Scan for the cell matching the given text and deliver its (X, Y) coordinate at center. 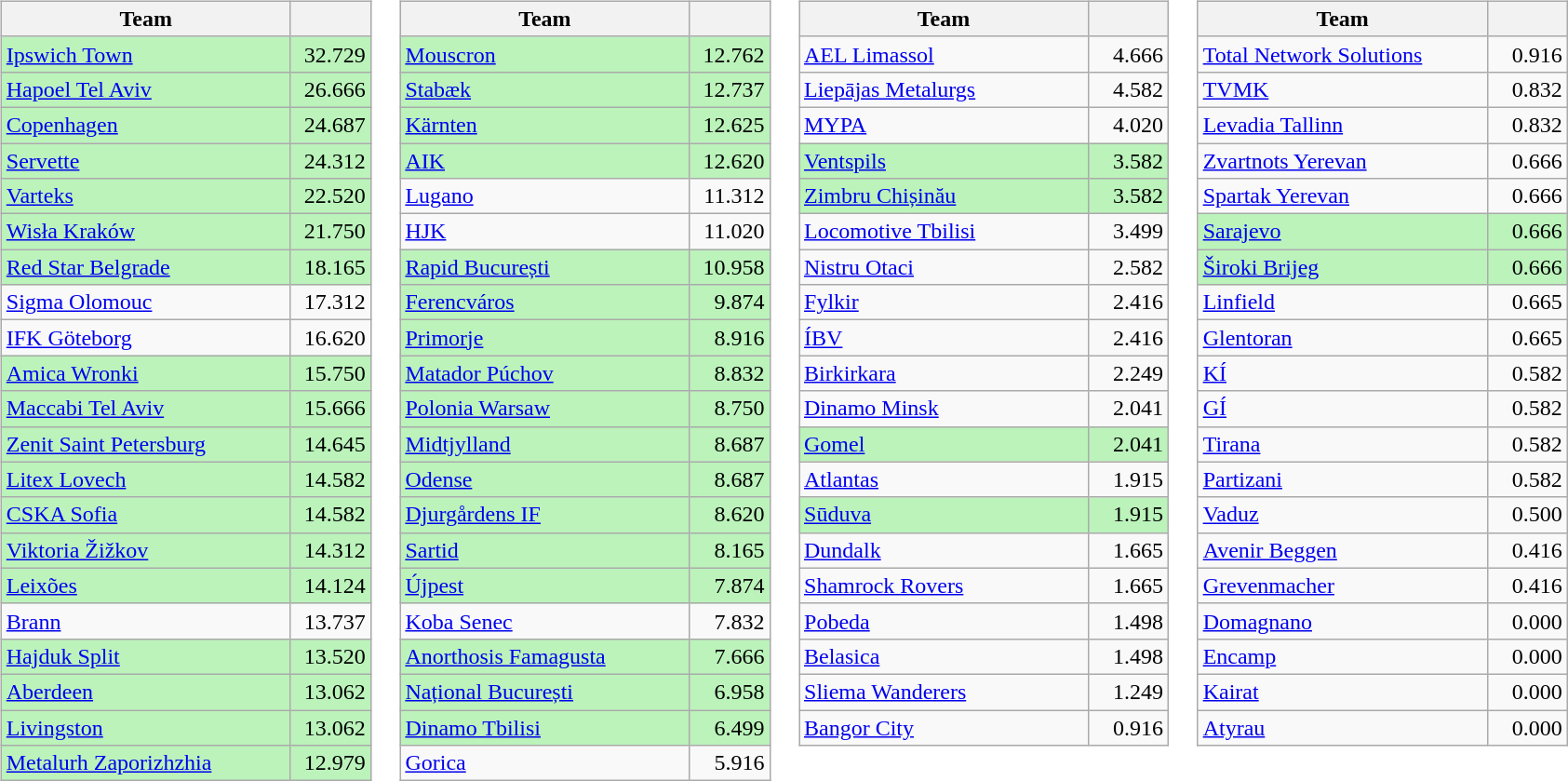
7.874 (730, 586)
IFK Göteborg (145, 338)
8.620 (730, 515)
GÍ (1342, 409)
11.020 (730, 232)
Linfield (1342, 303)
Mouscron (545, 54)
Total Network Solutions (1342, 54)
Pobeda (944, 621)
8.832 (730, 373)
Spartak Yerevan (1342, 196)
CSKA Sofia (145, 515)
8.750 (730, 409)
2.249 (1129, 373)
Nistru Otaci (944, 267)
Matador Púchov (545, 373)
Brann (145, 621)
13.737 (330, 621)
Midtjylland (545, 444)
KÍ (1342, 373)
Național București (545, 692)
TVMK (1342, 89)
14.124 (330, 586)
15.666 (330, 409)
Dinamo Minsk (944, 409)
Belasica (944, 656)
24.312 (330, 161)
14.645 (330, 444)
Ventspils (944, 161)
Wisła Kraków (145, 232)
Sliema Wanderers (944, 692)
13.520 (330, 656)
Lugano (545, 196)
AIK (545, 161)
4.582 (1129, 89)
4.020 (1129, 125)
Aberdeen (145, 692)
Ipswich Town (145, 54)
17.312 (330, 303)
Újpest (545, 586)
0.500 (1527, 515)
8.165 (730, 550)
Hapoel Tel Aviv (145, 89)
Litex Lovech (145, 479)
Polonia Warsaw (545, 409)
Zimbru Chișinău (944, 196)
32.729 (330, 54)
Dundalk (944, 550)
22.520 (330, 196)
Glentoran (1342, 338)
5.916 (730, 763)
Kärnten (545, 125)
Shamrock Rovers (944, 586)
Sarajevo (1342, 232)
Livingston (145, 727)
Atyrau (1342, 727)
16.620 (330, 338)
Stabæk (545, 89)
Dinamo Tbilisi (545, 727)
Ferencváros (545, 303)
15.750 (330, 373)
Domagnano (1342, 621)
Sartid (545, 550)
Primorje (545, 338)
10.958 (730, 267)
24.687 (330, 125)
Gomel (944, 444)
Grevenmacher (1342, 586)
Maccabi Tel Aviv (145, 409)
Rapid București (545, 267)
21.750 (330, 232)
Servette (145, 161)
12.762 (730, 54)
Levadia Tallinn (1342, 125)
4.666 (1129, 54)
Partizani (1342, 479)
26.666 (330, 89)
HJK (545, 232)
12.620 (730, 161)
3.499 (1129, 232)
7.666 (730, 656)
Gorica (545, 763)
11.312 (730, 196)
Red Star Belgrade (145, 267)
Encamp (1342, 656)
MYPA (944, 125)
Sūduva (944, 515)
Koba Senec (545, 621)
Birkirkara (944, 373)
AEL Limassol (944, 54)
12.979 (330, 763)
Atlantas (944, 479)
Fylkir (944, 303)
14.312 (330, 550)
Bangor City (944, 727)
Varteks (145, 196)
6.958 (730, 692)
2.582 (1129, 267)
Locomotive Tbilisi (944, 232)
Zenit Saint Petersburg (145, 444)
Anorthosis Famagusta (545, 656)
6.499 (730, 727)
Metalurh Zaporizhzhia (145, 763)
Tirana (1342, 444)
Zvartnots Yerevan (1342, 161)
Sigma Olomouc (145, 303)
Vaduz (1342, 515)
Viktoria Žižkov (145, 550)
8.916 (730, 338)
18.165 (330, 267)
Avenir Beggen (1342, 550)
12.737 (730, 89)
ÍBV (944, 338)
Liepājas Metalurgs (944, 89)
12.625 (730, 125)
Leixões (145, 586)
Amica Wronki (145, 373)
9.874 (730, 303)
7.832 (730, 621)
Odense (545, 479)
Kairat (1342, 692)
Široki Brijeg (1342, 267)
1.249 (1129, 692)
Djurgårdens IF (545, 515)
Copenhagen (145, 125)
Hajduk Split (145, 656)
